Scan for the cell matching the given text and deliver its (X, Y) coordinate at center. 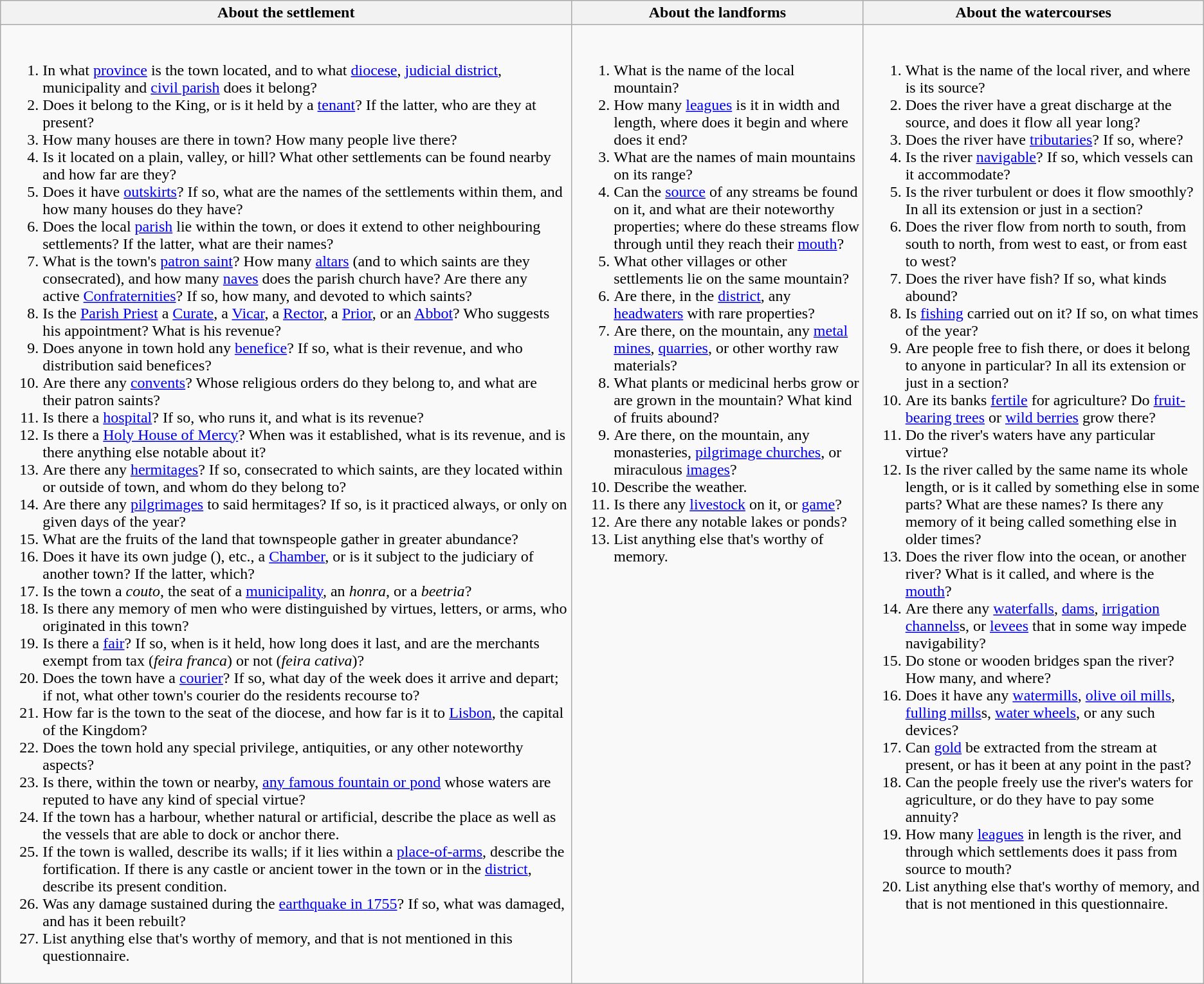
About the watercourses (1033, 13)
About the landforms (718, 13)
About the settlement (286, 13)
